Output the (X, Y) coordinate of the center of the cell containing the given text.  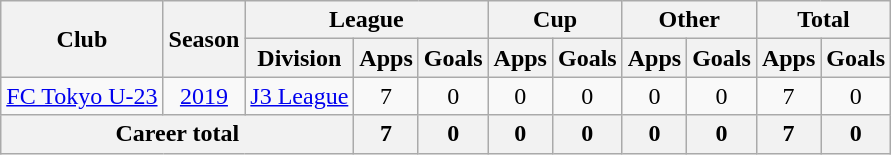
FC Tokyo U-23 (82, 96)
J3 League (300, 96)
Total (823, 20)
Career total (178, 134)
Cup (555, 20)
Division (300, 58)
Season (204, 39)
Other (689, 20)
2019 (204, 96)
Club (82, 39)
League (366, 20)
